Return [x, y] of the center of cell containing provided text 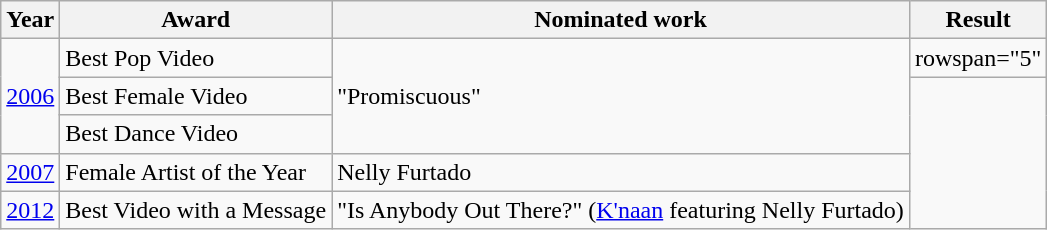
"Promiscuous" [621, 96]
Female Artist of the Year [196, 172]
Best Pop Video [196, 58]
Best Video with a Message [196, 210]
2006 [30, 96]
Best Female Video [196, 96]
Result [978, 20]
Best Dance Video [196, 134]
Award [196, 20]
Nominated work [621, 20]
"Is Anybody Out There?" (K'naan featuring Nelly Furtado) [621, 210]
Year [30, 20]
Nelly Furtado [621, 172]
2007 [30, 172]
2012 [30, 210]
rowspan="5" [978, 58]
